For the text-containing cell, return its midpoint in (x, y) coordinate format. 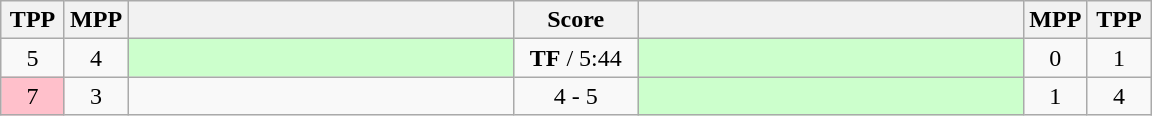
4 - 5 (576, 96)
0 (1056, 58)
5 (33, 58)
3 (96, 96)
TF / 5:44 (576, 58)
7 (33, 96)
Score (576, 20)
